Output the (x, y) coordinate of the center of the cell containing the given text.  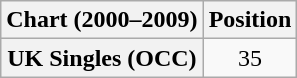
35 (250, 58)
Position (250, 20)
Chart (2000–2009) (102, 20)
UK Singles (OCC) (102, 58)
